Return the (x, y) coordinate for the center point of the cell that contains the specified text.  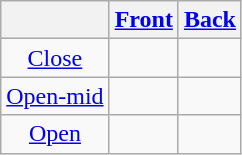
Open-mid (55, 96)
Back (210, 20)
Close (55, 58)
Front (144, 20)
Open (55, 134)
